From the cell containing the given text, extract its center point as [X, Y] coordinate. 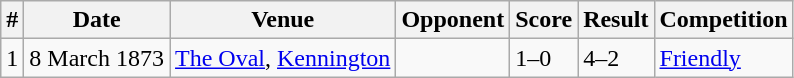
Competition [724, 20]
The Oval, Kennington [283, 58]
Venue [283, 20]
1–0 [544, 58]
8 March 1873 [97, 58]
Score [544, 20]
Friendly [724, 58]
4–2 [616, 58]
Opponent [453, 20]
1 [12, 58]
Result [616, 20]
Date [97, 20]
# [12, 20]
